Detect which cell encompasses the target text, then output its [X, Y] center coordinate. 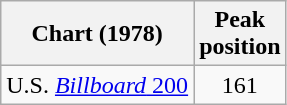
Chart (1978) [98, 34]
161 [240, 85]
Peakposition [240, 34]
U.S. Billboard 200 [98, 85]
